Detect which cell encompasses the target text, then output its [x, y] center coordinate. 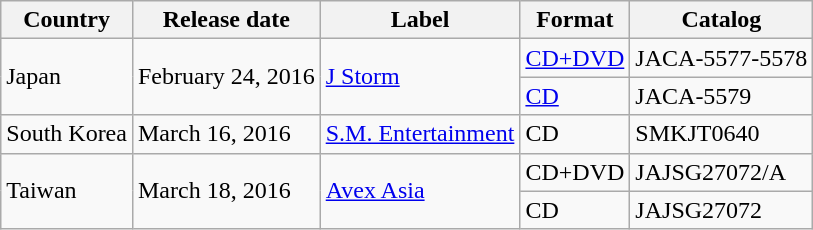
JAJSG27072 [722, 210]
Country [67, 20]
Format [575, 20]
March 18, 2016 [226, 191]
Taiwan [67, 191]
Japan [67, 77]
Release date [226, 20]
March 16, 2016 [226, 134]
J Storm [420, 77]
JACA-5579 [722, 96]
S.M. Entertainment [420, 134]
February 24, 2016 [226, 77]
JACA-5577-5578 [722, 58]
JAJSG27072/A [722, 172]
Avex Asia [420, 191]
SMKJT0640 [722, 134]
South Korea [67, 134]
Label [420, 20]
Catalog [722, 20]
